Find where the given text appears and provide that cell's center as [X, Y] coordinate. 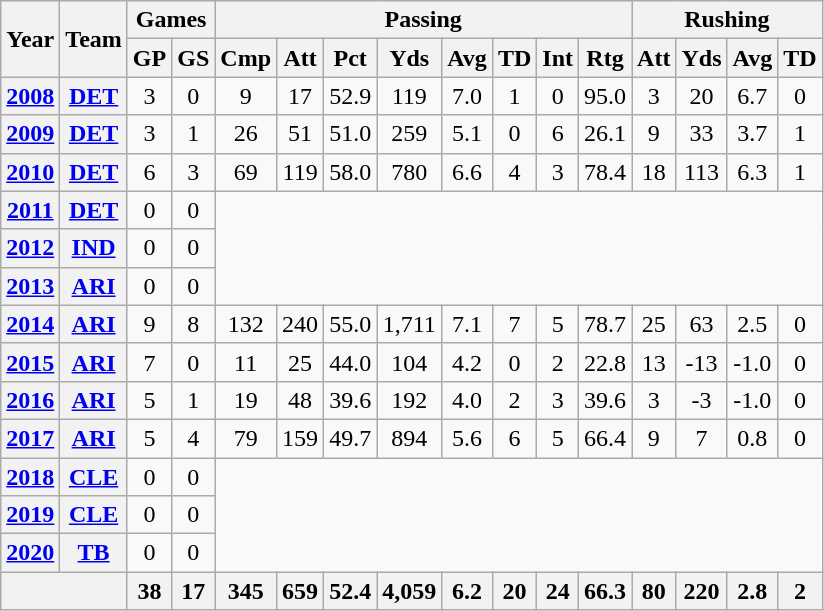
80 [654, 591]
2013 [30, 286]
2019 [30, 515]
2010 [30, 172]
220 [702, 591]
11 [246, 362]
38 [149, 591]
2.5 [752, 324]
Passing [424, 20]
894 [410, 438]
19 [246, 400]
2020 [30, 553]
2009 [30, 134]
240 [300, 324]
GS [194, 58]
2017 [30, 438]
1,711 [410, 324]
2012 [30, 248]
GP [149, 58]
659 [300, 591]
Games [170, 20]
0.8 [752, 438]
2015 [30, 362]
6.2 [468, 591]
2011 [30, 210]
TB [94, 553]
79 [246, 438]
95.0 [606, 96]
Team [94, 39]
4,059 [410, 591]
18 [654, 172]
-3 [702, 400]
6.3 [752, 172]
33 [702, 134]
44.0 [350, 362]
24 [558, 591]
6.6 [468, 172]
2.8 [752, 591]
159 [300, 438]
132 [246, 324]
5.6 [468, 438]
51 [300, 134]
3.7 [752, 134]
69 [246, 172]
55.0 [350, 324]
Rtg [606, 58]
49.7 [350, 438]
8 [194, 324]
5.1 [468, 134]
58.0 [350, 172]
Rushing [728, 20]
7.0 [468, 96]
52.9 [350, 96]
26.1 [606, 134]
2018 [30, 477]
113 [702, 172]
2008 [30, 96]
7.1 [468, 324]
4.0 [468, 400]
104 [410, 362]
66.3 [606, 591]
Year [30, 39]
2014 [30, 324]
13 [654, 362]
66.4 [606, 438]
Pct [350, 58]
-13 [702, 362]
192 [410, 400]
52.4 [350, 591]
259 [410, 134]
63 [702, 324]
2016 [30, 400]
6.7 [752, 96]
Cmp [246, 58]
22.8 [606, 362]
780 [410, 172]
48 [300, 400]
Int [558, 58]
4.2 [468, 362]
IND [94, 248]
51.0 [350, 134]
78.7 [606, 324]
345 [246, 591]
78.4 [606, 172]
26 [246, 134]
